Return [x, y] of the center of cell containing provided text 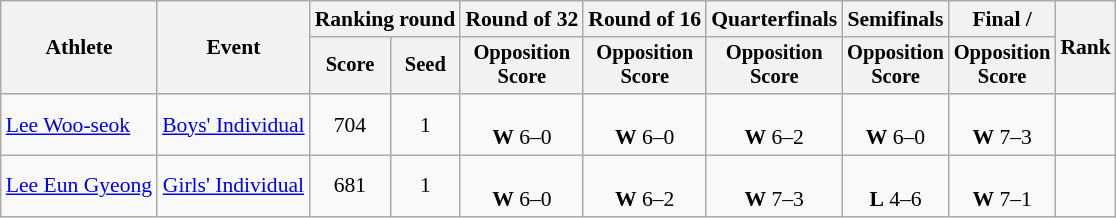
Quarterfinals [774, 19]
Seed [425, 66]
Ranking round [386, 19]
Lee Eun Gyeong [79, 186]
Round of 32 [522, 19]
Rank [1086, 48]
Final / [1002, 19]
Girls' Individual [234, 186]
Lee Woo-seok [79, 124]
Score [350, 66]
L 4–6 [896, 186]
Boys' Individual [234, 124]
Semifinals [896, 19]
704 [350, 124]
Round of 16 [644, 19]
Athlete [79, 48]
681 [350, 186]
Event [234, 48]
W 7–1 [1002, 186]
